Scan for the cell matching the given text and deliver its [x, y] coordinate at center. 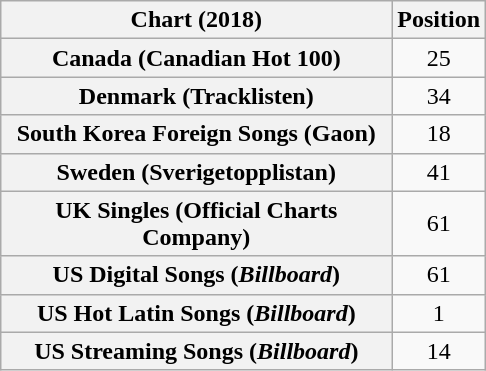
Chart (2018) [196, 20]
Sweden (Sverigetopplistan) [196, 172]
South Korea Foreign Songs (Gaon) [196, 134]
UK Singles (Official Charts Company) [196, 224]
1 [439, 313]
Position [439, 20]
US Digital Songs (Billboard) [196, 275]
US Hot Latin Songs (Billboard) [196, 313]
18 [439, 134]
34 [439, 96]
US Streaming Songs (Billboard) [196, 351]
14 [439, 351]
Denmark (Tracklisten) [196, 96]
41 [439, 172]
Canada (Canadian Hot 100) [196, 58]
25 [439, 58]
